From the cell containing the given text, extract its center point as (x, y) coordinate. 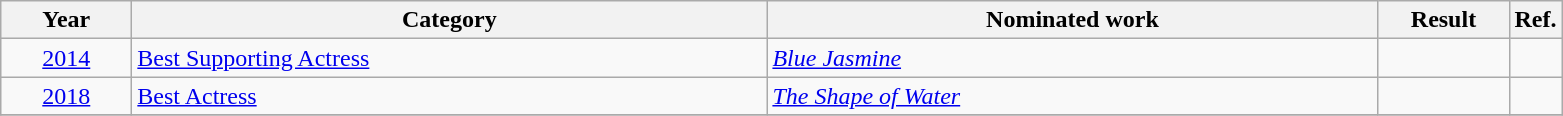
Blue Jasmine (1072, 58)
Category (450, 20)
Nominated work (1072, 20)
2018 (66, 96)
2014 (66, 58)
Result (1444, 20)
Year (66, 20)
Ref. (1536, 20)
The Shape of Water (1072, 96)
Best Actress (450, 96)
Best Supporting Actress (450, 58)
